Identify which cell holds the provided text, then report its (X, Y) central coordinate. 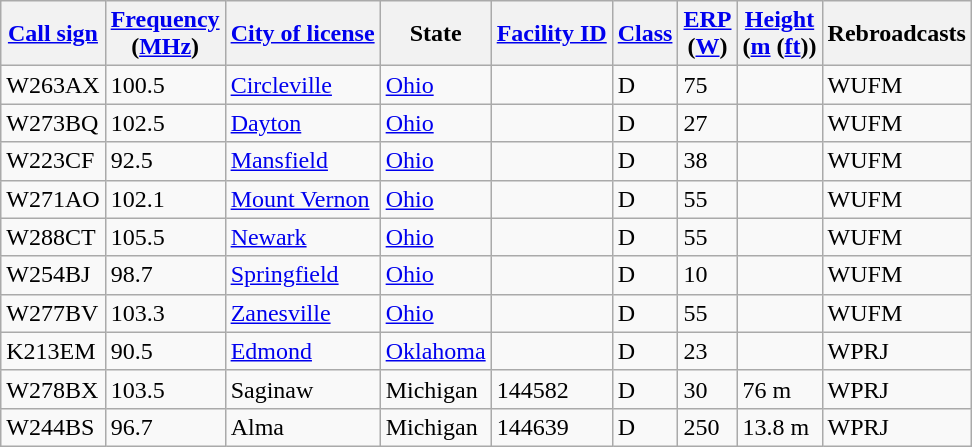
W273BQ (53, 123)
Call sign (53, 34)
W277BV (53, 313)
Class (645, 34)
75 (708, 85)
W244BS (53, 427)
W288CT (53, 237)
23 (708, 351)
Frequency(MHz) (165, 34)
92.5 (165, 161)
Height(m (ft)) (780, 34)
City of license (302, 34)
Rebroadcasts (896, 34)
100.5 (165, 85)
144582 (552, 389)
10 (708, 275)
Oklahoma (436, 351)
W271AO (53, 199)
W254BJ (53, 275)
Edmond (302, 351)
Mansfield (302, 161)
76 m (780, 389)
W223CF (53, 161)
Newark (302, 237)
98.7 (165, 275)
103.5 (165, 389)
102.1 (165, 199)
13.8 m (780, 427)
27 (708, 123)
250 (708, 427)
96.7 (165, 427)
30 (708, 389)
W263AX (53, 85)
103.3 (165, 313)
K213EM (53, 351)
Springfield (302, 275)
State (436, 34)
Mount Vernon (302, 199)
Dayton (302, 123)
W278BX (53, 389)
Saginaw (302, 389)
Facility ID (552, 34)
Alma (302, 427)
Zanesville (302, 313)
Circleville (302, 85)
105.5 (165, 237)
102.5 (165, 123)
38 (708, 161)
144639 (552, 427)
ERP(W) (708, 34)
90.5 (165, 351)
